Identify which cell holds the provided text, then report its [X, Y] central coordinate. 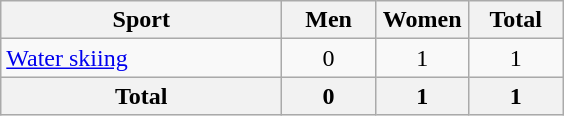
Water skiing [142, 58]
Sport [142, 20]
Men [329, 20]
Women [422, 20]
